Scan for the cell matching the given text and deliver its [x, y] coordinate at center. 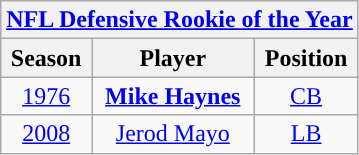
CB [306, 96]
Player [174, 58]
1976 [46, 96]
Season [46, 58]
Mike Haynes [174, 96]
Position [306, 58]
LB [306, 134]
2008 [46, 134]
NFL Defensive Rookie of the Year [180, 20]
Jerod Mayo [174, 134]
